From the cell containing the given text, extract its center point as [X, Y] coordinate. 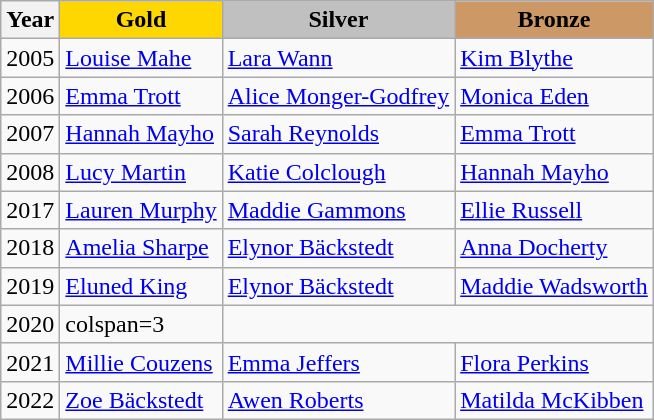
Sarah Reynolds [338, 134]
Zoe Bäckstedt [141, 400]
Monica Eden [554, 96]
Gold [141, 20]
Maddie Wadsworth [554, 286]
2008 [30, 172]
2020 [30, 324]
2018 [30, 248]
Millie Couzens [141, 362]
Amelia Sharpe [141, 248]
Maddie Gammons [338, 210]
2021 [30, 362]
Anna Docherty [554, 248]
Flora Perkins [554, 362]
Ellie Russell [554, 210]
2022 [30, 400]
2007 [30, 134]
Year [30, 20]
Alice Monger-Godfrey [338, 96]
Kim Blythe [554, 58]
colspan=3 [141, 324]
Awen Roberts [338, 400]
Matilda McKibben [554, 400]
Katie Colclough [338, 172]
Silver [338, 20]
Bronze [554, 20]
Lucy Martin [141, 172]
Louise Mahe [141, 58]
2019 [30, 286]
2006 [30, 96]
Eluned King [141, 286]
Emma Jeffers [338, 362]
Lauren Murphy [141, 210]
2005 [30, 58]
2017 [30, 210]
Lara Wann [338, 58]
